Extract the (x, y) coordinate from the center of the cell holding the provided text.  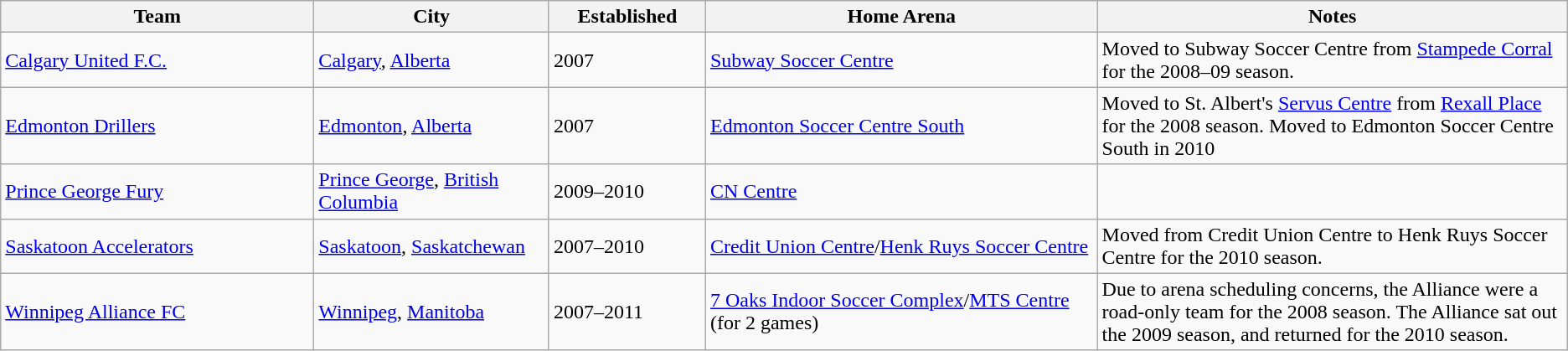
Edmonton, Alberta (432, 126)
Subway Soccer Centre (901, 60)
CN Centre (901, 191)
2009–2010 (627, 191)
City (432, 17)
Team (157, 17)
Edmonton Soccer Centre South (901, 126)
2007–2011 (627, 312)
2007–2010 (627, 246)
Calgary United F.C. (157, 60)
Prince George Fury (157, 191)
Notes (1332, 17)
Home Arena (901, 17)
7 Oaks Indoor Soccer Complex/MTS Centre (for 2 games) (901, 312)
Moved to Subway Soccer Centre from Stampede Corral for the 2008–09 season. (1332, 60)
Calgary, Alberta (432, 60)
Winnipeg, Manitoba (432, 312)
Moved to St. Albert's Servus Centre from Rexall Place for the 2008 season. Moved to Edmonton Soccer Centre South in 2010 (1332, 126)
Moved from Credit Union Centre to Henk Ruys Soccer Centre for the 2010 season. (1332, 246)
Winnipeg Alliance FC (157, 312)
Saskatoon Accelerators (157, 246)
Established (627, 17)
Credit Union Centre/Henk Ruys Soccer Centre (901, 246)
Prince George, British Columbia (432, 191)
Saskatoon, Saskatchewan (432, 246)
Edmonton Drillers (157, 126)
